Identify which cell holds the provided text, then report its [x, y] central coordinate. 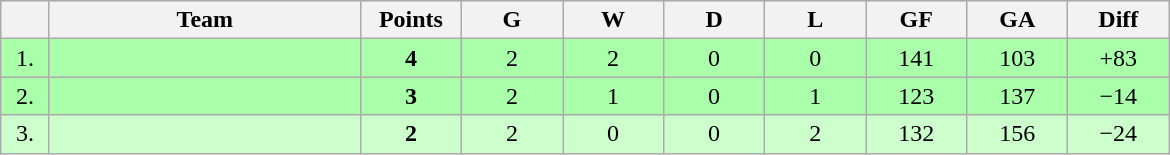
1. [26, 58]
123 [916, 96]
141 [916, 58]
GF [916, 20]
2. [26, 96]
−24 [1118, 134]
GA [1018, 20]
Team [204, 20]
4 [410, 58]
3 [410, 96]
103 [1018, 58]
156 [1018, 134]
+83 [1118, 58]
3. [26, 134]
D [714, 20]
Points [410, 20]
W [612, 20]
G [512, 20]
132 [916, 134]
Diff [1118, 20]
L [816, 20]
137 [1018, 96]
−14 [1118, 96]
